Extract the [x, y] coordinate from the center of the cell holding the provided text.  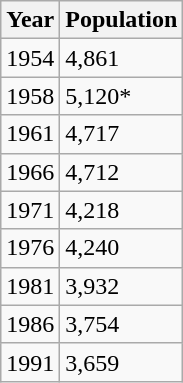
1954 [30, 58]
1976 [30, 248]
3,932 [122, 286]
4,712 [122, 172]
Population [122, 20]
1961 [30, 134]
1991 [30, 362]
Year [30, 20]
4,717 [122, 134]
1981 [30, 286]
1986 [30, 324]
3,659 [122, 362]
3,754 [122, 324]
5,120* [122, 96]
1958 [30, 96]
1966 [30, 172]
4,218 [122, 210]
1971 [30, 210]
4,861 [122, 58]
4,240 [122, 248]
